Scan for the cell matching the given text and deliver its [x, y] coordinate at center. 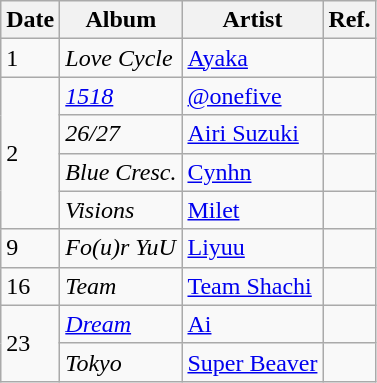
Ayaka [252, 58]
Artist [252, 20]
Super Beaver [252, 362]
1518 [121, 96]
Visions [121, 210]
Fo(u)r YuU [121, 248]
Milet [252, 210]
26/27 [121, 134]
Liyuu [252, 248]
Dream [121, 324]
Love Cycle [121, 58]
Tokyo [121, 362]
23 [30, 343]
Airi Suzuki [252, 134]
Ai [252, 324]
Album [121, 20]
Blue Cresc. [121, 172]
1 [30, 58]
Team Shachi [252, 286]
@onefive [252, 96]
Ref. [350, 20]
Date [30, 20]
Team [121, 286]
Cynhn [252, 172]
16 [30, 286]
9 [30, 248]
2 [30, 153]
